Output the (x, y) coordinate of the center of the cell containing the given text.  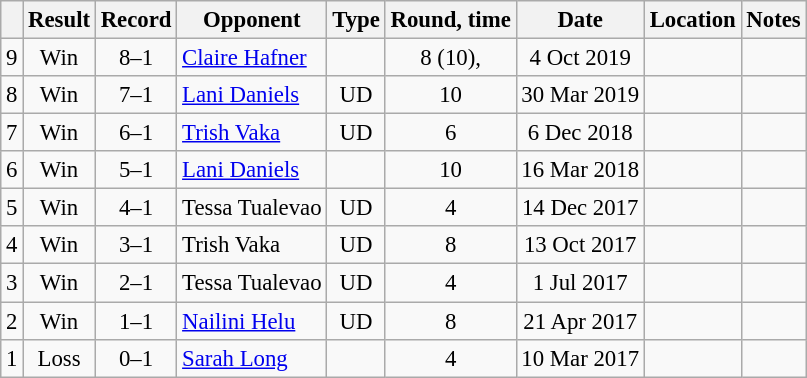
Notes (774, 20)
Sarah Long (252, 358)
Nailini Helu (252, 321)
3–1 (136, 245)
Opponent (252, 20)
1 (12, 358)
0–1 (136, 358)
7–1 (136, 95)
Loss (60, 358)
5–1 (136, 170)
6 Dec 2018 (580, 133)
Result (60, 20)
2 (12, 321)
13 Oct 2017 (580, 245)
1 Jul 2017 (580, 283)
4–1 (136, 208)
6–1 (136, 133)
1–1 (136, 321)
Record (136, 20)
3 (12, 283)
4 Oct 2019 (580, 58)
Claire Hafner (252, 58)
8 (10), (450, 58)
14 Dec 2017 (580, 208)
9 (12, 58)
2–1 (136, 283)
10 Mar 2017 (580, 358)
30 Mar 2019 (580, 95)
Date (580, 20)
7 (12, 133)
16 Mar 2018 (580, 170)
8–1 (136, 58)
5 (12, 208)
Location (692, 20)
Round, time (450, 20)
21 Apr 2017 (580, 321)
Type (356, 20)
